Output the [X, Y] coordinate of the center of the cell containing the given text.  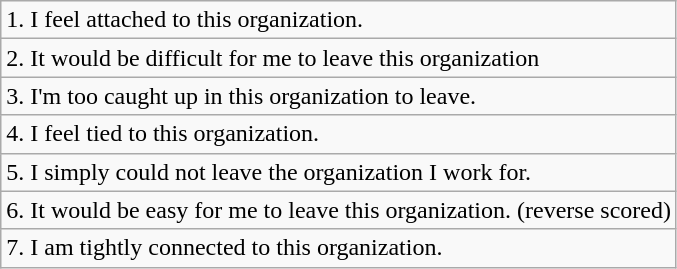
7. I am tightly connected to this organization. [339, 248]
3. I'm too caught up in this organization to leave. [339, 96]
6. It would be easy for me to leave this organization. (reverse scored) [339, 210]
5. I simply could not leave the organization I work for. [339, 172]
4. I feel tied to this organization. [339, 134]
2. It would be difficult for me to leave this organization [339, 58]
1. I feel attached to this organization. [339, 20]
